Provide the (x, y) coordinate of the cell's center where the given text is located.  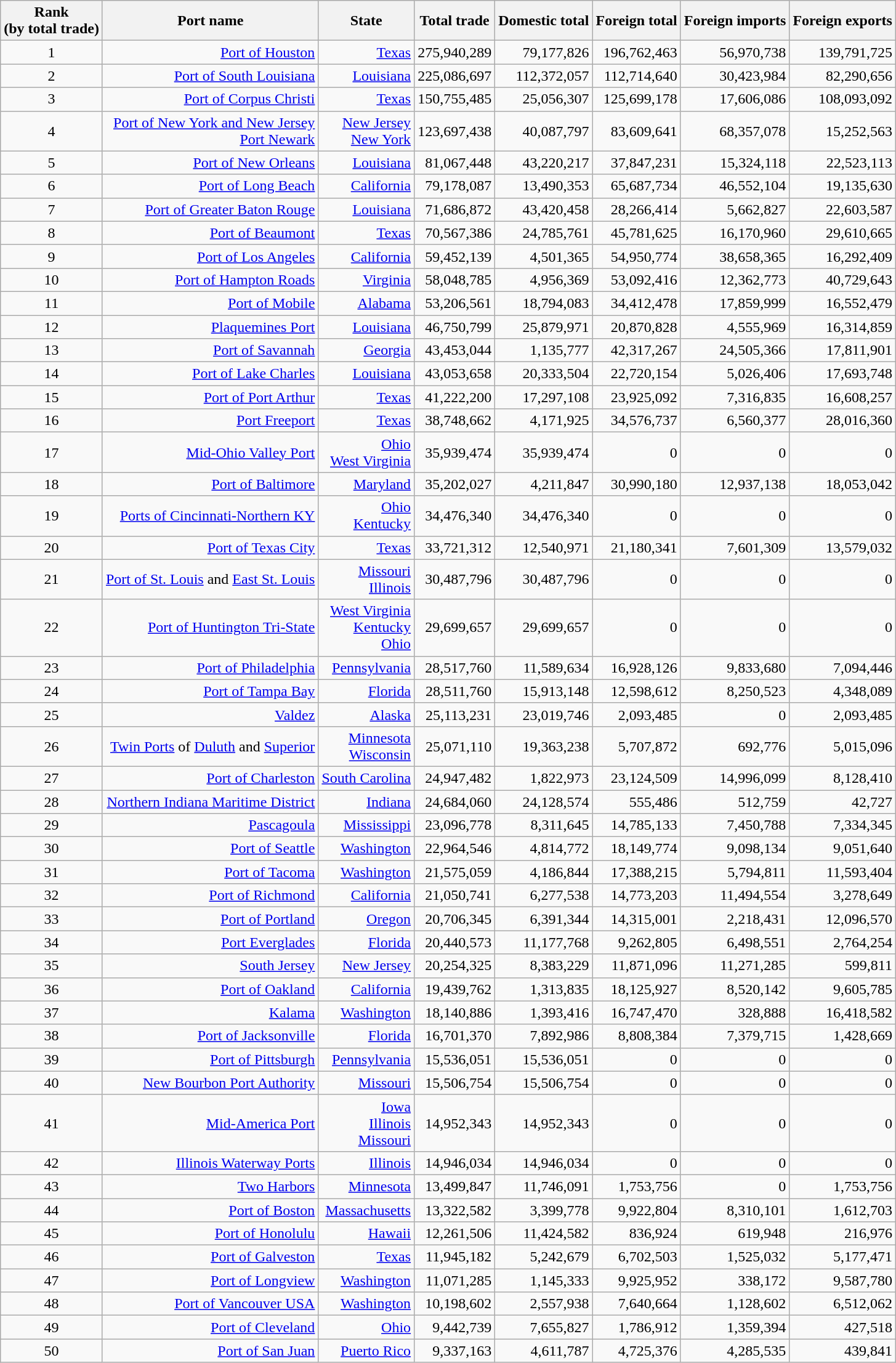
5,662,827 (735, 209)
1,612,703 (842, 1210)
19,135,630 (842, 186)
43,453,044 (454, 350)
23,096,778 (454, 825)
Port of Long Beach (210, 186)
42,727 (842, 801)
8,128,410 (842, 778)
10,198,602 (454, 1304)
Port of Jacksonville (210, 1036)
Total trade (454, 21)
50 (52, 1351)
11,424,582 (544, 1234)
150,755,485 (454, 99)
23,019,746 (544, 714)
328,888 (735, 1013)
Port of Vancouver USA (210, 1304)
21,180,341 (637, 548)
7,601,309 (735, 548)
5,242,679 (544, 1257)
33 (52, 919)
79,178,087 (454, 186)
81,067,448 (454, 163)
9,605,785 (842, 989)
MinnesotaWisconsin (366, 746)
46,552,104 (735, 186)
16,418,582 (842, 1013)
25,071,110 (454, 746)
196,762,463 (637, 52)
1,359,394 (735, 1327)
4,285,535 (735, 1351)
Port of Tampa Bay (210, 691)
16,292,409 (842, 256)
32 (52, 896)
20 (52, 548)
22 (52, 628)
3,399,778 (544, 1210)
14,773,203 (637, 896)
22,603,587 (842, 209)
4,348,089 (842, 691)
1 (52, 52)
43,220,217 (544, 163)
Virginia (366, 280)
13,490,353 (544, 186)
5,026,406 (735, 374)
20,333,504 (544, 374)
Alaska (366, 714)
44 (52, 1210)
West VirginiaKentuckyOhio (366, 628)
19 (52, 516)
15,252,563 (842, 131)
22,964,546 (454, 849)
24,128,574 (544, 801)
Alabama (366, 303)
Foreign total (637, 21)
26 (52, 746)
Mississippi (366, 825)
58,048,785 (454, 280)
11,746,091 (544, 1186)
Port of Boston (210, 1210)
4,501,365 (544, 256)
23,925,092 (637, 397)
Pascagoula (210, 825)
8,383,229 (544, 966)
9,442,739 (454, 1327)
65,687,734 (637, 186)
16,314,859 (842, 327)
Two Harbors (210, 1186)
25,879,971 (544, 327)
9,925,952 (637, 1280)
34,576,737 (637, 421)
9,922,804 (637, 1210)
1,393,416 (544, 1013)
MissouriIllinois (366, 579)
9,098,134 (735, 849)
70,567,386 (454, 233)
11,177,768 (544, 942)
68,357,078 (735, 131)
Port of New Orleans (210, 163)
30,423,984 (735, 76)
Port of New York and New JerseyPort Newark (210, 131)
14,315,001 (637, 919)
45,781,625 (637, 233)
34,412,478 (637, 303)
24,947,482 (454, 778)
692,776 (735, 746)
Port of Portland (210, 919)
53,206,561 (454, 303)
Port of Charleston (210, 778)
12,598,612 (637, 691)
Port of Lake Charles (210, 374)
4,814,772 (544, 849)
Port of Cleveland (210, 1327)
Port of Oakland (210, 989)
Ohio (366, 1327)
Port of Mobile (210, 303)
9,051,640 (842, 849)
20,706,345 (454, 919)
Plaquemines Port (210, 327)
7,640,664 (637, 1304)
15 (52, 397)
1,128,602 (735, 1304)
12,937,138 (735, 484)
19,439,762 (454, 989)
8,311,645 (544, 825)
555,486 (637, 801)
18,149,774 (637, 849)
20,440,573 (454, 942)
7,655,827 (544, 1327)
56,970,738 (735, 52)
Foreign exports (842, 21)
5,794,811 (735, 872)
Oregon (366, 919)
Domestic total (544, 21)
13 (52, 350)
Georgia (366, 350)
41 (52, 1123)
38 (52, 1036)
18 (52, 484)
28,511,760 (454, 691)
16,608,257 (842, 397)
Illinois Waterway Ports (210, 1163)
Rank(by total trade) (52, 21)
Port of Tacoma (210, 872)
12,540,971 (544, 548)
43,420,458 (544, 209)
46 (52, 1257)
71,686,872 (454, 209)
4,725,376 (637, 1351)
123,697,438 (454, 131)
4,555,969 (735, 327)
40 (52, 1083)
Valdez (210, 714)
13,499,847 (454, 1186)
Port of Huntington Tri-State (210, 628)
Port of Seattle (210, 849)
25 (52, 714)
23,124,509 (637, 778)
4,171,925 (544, 421)
53,092,416 (637, 280)
Mid-Ohio Valley Port (210, 452)
Port of Longview (210, 1280)
40,087,797 (544, 131)
7,094,446 (842, 668)
1,786,912 (637, 1327)
9 (52, 256)
20,254,325 (454, 966)
9,833,680 (735, 668)
State (366, 21)
7,316,835 (735, 397)
18,125,927 (637, 989)
New JerseyNew York (366, 131)
Port name (210, 21)
11 (52, 303)
42 (52, 1163)
30 (52, 849)
Port of Philadelphia (210, 668)
7 (52, 209)
39 (52, 1059)
Puerto Rico (366, 1351)
125,699,178 (637, 99)
12,096,570 (842, 919)
Port of Pittsburgh (210, 1059)
11,071,285 (454, 1280)
24 (52, 691)
Indiana (366, 801)
17,859,999 (735, 303)
Ohio West Virginia (366, 452)
43 (52, 1186)
11,494,554 (735, 896)
23 (52, 668)
599,811 (842, 966)
11,589,634 (544, 668)
112,372,057 (544, 76)
28,016,360 (842, 421)
1,525,032 (735, 1257)
1,135,777 (544, 350)
38,658,365 (735, 256)
24,505,366 (735, 350)
Port of Houston (210, 52)
54,950,774 (637, 256)
24,785,761 (544, 233)
21 (52, 579)
4,211,847 (544, 484)
Maryland (366, 484)
16,701,370 (454, 1036)
4,186,844 (544, 872)
28,266,414 (637, 209)
14,785,133 (637, 825)
112,714,640 (637, 76)
11,945,182 (454, 1257)
6,702,503 (637, 1257)
619,948 (735, 1234)
Port of Greater Baton Rouge (210, 209)
16 (52, 421)
8,310,101 (735, 1210)
18,053,042 (842, 484)
2,218,431 (735, 919)
16,928,126 (637, 668)
4,956,369 (544, 280)
South Carolina (366, 778)
7,450,788 (735, 825)
Ohio Kentucky (366, 516)
25,056,307 (544, 99)
31 (52, 872)
5,177,471 (842, 1257)
17,388,215 (637, 872)
11,593,404 (842, 872)
16,552,479 (842, 303)
Twin Ports of Duluth and Superior (210, 746)
28 (52, 801)
5 (52, 163)
Port Everglades (210, 942)
6 (52, 186)
Port of Hampton Roads (210, 280)
18,140,886 (454, 1013)
216,976 (842, 1234)
46,750,799 (454, 327)
83,609,641 (637, 131)
17,606,086 (735, 99)
4 (52, 131)
8,250,523 (735, 691)
Port of Baltimore (210, 484)
27 (52, 778)
Port of Corpus Christi (210, 99)
439,841 (842, 1351)
35 (52, 966)
139,791,725 (842, 52)
20,870,828 (637, 327)
12,362,773 (735, 280)
22,523,113 (842, 163)
13,579,032 (842, 548)
Port of Savannah (210, 350)
427,518 (842, 1327)
42,317,267 (637, 350)
Port of Galveston (210, 1257)
1,145,333 (544, 1280)
New Jersey (366, 966)
14,996,099 (735, 778)
16,170,960 (735, 233)
33,721,312 (454, 548)
2 (52, 76)
37 (52, 1013)
3,278,649 (842, 896)
25,113,231 (454, 714)
79,177,826 (544, 52)
17,693,748 (842, 374)
9,262,805 (637, 942)
49 (52, 1327)
6,391,344 (544, 919)
19,363,238 (544, 746)
15,324,118 (735, 163)
24,684,060 (454, 801)
9,587,780 (842, 1280)
2,557,938 (544, 1304)
30,990,180 (637, 484)
16,747,470 (637, 1013)
Port Freeport (210, 421)
45 (52, 1234)
17,297,108 (544, 397)
Illinois (366, 1163)
Port of Los Angeles (210, 256)
512,759 (735, 801)
48 (52, 1304)
338,172 (735, 1280)
Port of St. Louis and East St. Louis (210, 579)
8,808,384 (637, 1036)
43,053,658 (454, 374)
13,322,582 (454, 1210)
Port of Beaumont (210, 233)
22,720,154 (637, 374)
7,892,986 (544, 1036)
5,015,096 (842, 746)
6,512,062 (842, 1304)
836,924 (637, 1234)
Missouri (366, 1083)
6,498,551 (735, 942)
Ports of Cincinnati-Northern KY (210, 516)
Massachusetts (366, 1210)
29,610,665 (842, 233)
6,560,377 (735, 421)
15,913,148 (544, 691)
35,202,027 (454, 484)
8 (52, 233)
10 (52, 280)
11,871,096 (637, 966)
2,764,254 (842, 942)
9,337,163 (454, 1351)
Minnesota (366, 1186)
3 (52, 99)
275,940,289 (454, 52)
IowaIllinoisMissouri (366, 1123)
40,729,643 (842, 280)
18,794,083 (544, 303)
Mid-America Port (210, 1123)
1,822,973 (544, 778)
29 (52, 825)
New Bourbon Port Authority (210, 1083)
6,277,538 (544, 896)
12 (52, 327)
8,520,142 (735, 989)
34 (52, 942)
Port of Honolulu (210, 1234)
Port of Richmond (210, 896)
82,290,656 (842, 76)
Port of Texas City (210, 548)
Port of San Juan (210, 1351)
28,517,760 (454, 668)
1,428,669 (842, 1036)
17,811,901 (842, 350)
225,086,697 (454, 76)
38,748,662 (454, 421)
Port of South Louisiana (210, 76)
36 (52, 989)
47 (52, 1280)
11,271,285 (735, 966)
Hawaii (366, 1234)
1,313,835 (544, 989)
12,261,506 (454, 1234)
Foreign imports (735, 21)
Port of Port Arthur (210, 397)
21,575,059 (454, 872)
South Jersey (210, 966)
Northern Indiana Maritime District (210, 801)
7,334,345 (842, 825)
21,050,741 (454, 896)
7,379,715 (735, 1036)
4,611,787 (544, 1351)
Kalama (210, 1013)
37,847,231 (637, 163)
17 (52, 452)
14 (52, 374)
41,222,200 (454, 397)
108,093,092 (842, 99)
5,707,872 (637, 746)
59,452,139 (454, 256)
